Locate the cell with the specified text and output its (x, y) center coordinate. 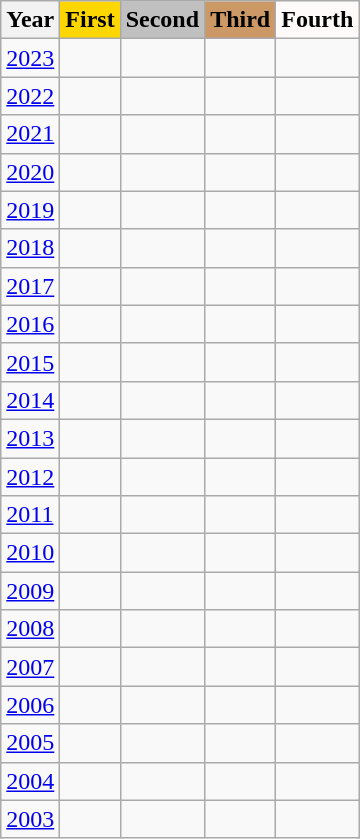
2023 (30, 58)
2011 (30, 515)
2022 (30, 96)
2006 (30, 705)
2016 (30, 324)
2019 (30, 210)
2003 (30, 819)
2020 (30, 172)
Second (162, 20)
Year (30, 20)
2015 (30, 362)
2017 (30, 286)
2014 (30, 400)
2008 (30, 629)
2009 (30, 591)
2012 (30, 477)
2007 (30, 667)
2013 (30, 438)
2004 (30, 781)
2010 (30, 553)
Third (240, 20)
2018 (30, 248)
2005 (30, 743)
First (90, 20)
2021 (30, 134)
Fourth (318, 20)
